Provide the [X, Y] coordinate of the cell's center where the given text is located.  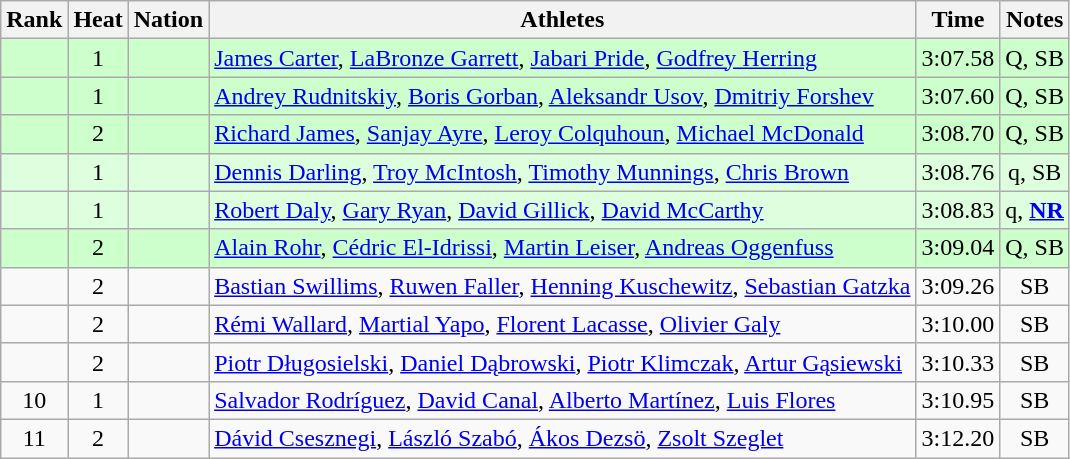
11 [34, 438]
3:10.95 [958, 400]
3:07.58 [958, 58]
q, NR [1035, 210]
Alain Rohr, Cédric El-Idrissi, Martin Leiser, Andreas Oggenfuss [562, 248]
3:09.04 [958, 248]
3:10.33 [958, 362]
10 [34, 400]
Bastian Swillims, Ruwen Faller, Henning Kuschewitz, Sebastian Gatzka [562, 286]
Time [958, 20]
Rémi Wallard, Martial Yapo, Florent Lacasse, Olivier Galy [562, 324]
3:07.60 [958, 96]
Andrey Rudnitskiy, Boris Gorban, Aleksandr Usov, Dmitriy Forshev [562, 96]
3:10.00 [958, 324]
3:08.76 [958, 172]
Heat [98, 20]
3:08.83 [958, 210]
Piotr Długosielski, Daniel Dąbrowski, Piotr Klimczak, Artur Gąsiewski [562, 362]
Richard James, Sanjay Ayre, Leroy Colquhoun, Michael McDonald [562, 134]
q, SB [1035, 172]
Salvador Rodríguez, David Canal, Alberto Martínez, Luis Flores [562, 400]
3:09.26 [958, 286]
3:08.70 [958, 134]
Robert Daly, Gary Ryan, David Gillick, David McCarthy [562, 210]
Notes [1035, 20]
Dávid Csesznegi, László Szabó, Ákos Dezsö, Zsolt Szeglet [562, 438]
Athletes [562, 20]
Rank [34, 20]
Dennis Darling, Troy McIntosh, Timothy Munnings, Chris Brown [562, 172]
James Carter, LaBronze Garrett, Jabari Pride, Godfrey Herring [562, 58]
Nation [168, 20]
3:12.20 [958, 438]
